Detect which cell encompasses the target text, then output its [X, Y] center coordinate. 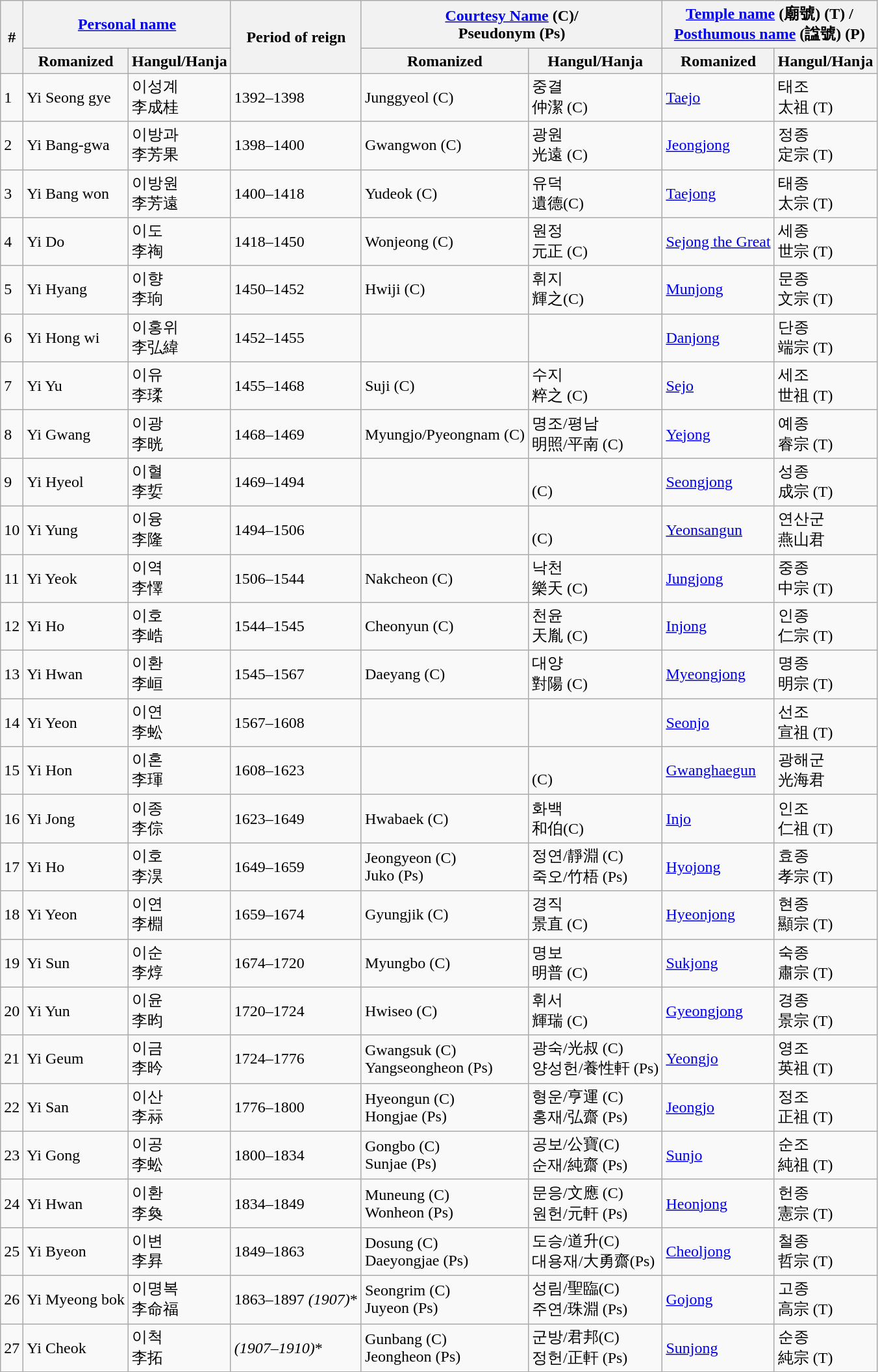
Myeongjong [718, 675]
태종 太宗 (T) [825, 193]
이유李瑈 [180, 386]
19 [12, 963]
Yi Jong [76, 819]
Yi Byeon [76, 1251]
Yeonsangun [718, 530]
Seongjong [718, 482]
광원光遠 (C) [595, 145]
유덕 遺德(C) [595, 193]
문종文宗 (T) [825, 290]
5 [12, 290]
1567–1608 [296, 723]
수지 粹之 (C) [595, 386]
Nakcheon (C) [444, 579]
이성계李成桂 [180, 97]
Yi San [76, 1107]
경종景宗 (T) [825, 1011]
Sunjong [718, 1347]
이방원李芳遠 [180, 193]
Gwanghaegun [718, 771]
중결 仲潔 (C) [595, 97]
1418–1450 [296, 242]
Seonjo [718, 723]
9 [12, 482]
Hwiseo (C) [444, 1011]
Hyojong [718, 867]
1800–1834 [296, 1155]
정종定宗 (T) [825, 145]
20 [12, 1011]
27 [12, 1347]
1544–1545 [296, 627]
12 [12, 627]
Yudeok (C) [444, 193]
이광李晄 [180, 434]
1623–1649 [296, 819]
명종明宗 (T) [825, 675]
1400–1418 [296, 193]
26 [12, 1299]
Myungbo (C) [444, 963]
Jeongjong [718, 145]
1469–1494 [296, 482]
18 [12, 915]
Yejong [718, 434]
이혈李娎 [180, 482]
1720–1724 [296, 1011]
화백 和伯(C) [595, 819]
Gojong [718, 1299]
Seongrim (C)Juyeon (Ps) [444, 1299]
인종仁宗 (T) [825, 627]
철종哲宗 (T) [825, 1251]
이공李蚣 [180, 1155]
Gyeongjong [718, 1011]
이역李懌 [180, 579]
Courtesy Name (C)/ Pseudonym (Ps) [512, 25]
Junggyeol (C) [444, 97]
Taejo [718, 97]
1863–1897 (1907)* [296, 1299]
Gunbang (C) Jeongheon (Ps) [444, 1347]
15 [12, 771]
Dosung (C)Daeyongjae (Ps) [444, 1251]
23 [12, 1155]
군방/君邦(C) 정헌/正軒 (Ps) [595, 1347]
세조世祖 (T) [825, 386]
Yi Hyang [76, 290]
21 [12, 1059]
25 [12, 1251]
문응/文應 (C)원헌/元軒 (Ps) [595, 1203]
1450–1452 [296, 290]
Yi Seong gye [76, 97]
이혼李琿 [180, 771]
Yi Hong wi [76, 338]
Sukjong [718, 963]
1849–1863 [296, 1251]
휘서輝瑞 (C) [595, 1011]
Yi Gong [76, 1155]
이융李隆 [180, 530]
Jungjong [718, 579]
Injong [718, 627]
Temple name (廟號) (T) / Posthumous name (諡號) (P) [770, 25]
1834–1849 [296, 1203]
성종 成宗 (T) [825, 482]
1455–1468 [296, 386]
Jeongyeon (C)Juko (Ps) [444, 867]
Yi Geum [76, 1059]
Injo [718, 819]
Daeyang (C) [444, 675]
Gyungjik (C) [444, 915]
Gwangwon (C) [444, 145]
Suji (C) [444, 386]
Yi Cheok [76, 1347]
고종高宗 (T) [825, 1299]
7 [12, 386]
Hyeonjong [718, 915]
정조正祖 (T) [825, 1107]
Munjong [718, 290]
Yi Hyeol [76, 482]
1608–1623 [296, 771]
태조太祖 (T) [825, 97]
1 [12, 97]
11 [12, 579]
이호李淏 [180, 867]
# [12, 37]
이방과李芳果 [180, 145]
1452–1455 [296, 338]
Yi Bang-gwa [76, 145]
선조宣祖 (T) [825, 723]
Yi Myeong bok [76, 1299]
1506–1544 [296, 579]
Yi Hon [76, 771]
광숙/光叔 (C)양성헌/養性軒 (Ps) [595, 1059]
세종 世宗 (T) [825, 242]
1649–1659 [296, 867]
현종顯宗 (T) [825, 915]
이윤李昀 [180, 1011]
이변李昪 [180, 1251]
형운/亨運 (C)홍재/弘齋 (Ps) [595, 1107]
Personal name [127, 25]
명보明普 (C) [595, 963]
천윤天胤 (C) [595, 627]
예종睿宗 (T) [825, 434]
경직景直 (C) [595, 915]
순조純祖 (T) [825, 1155]
광해군 光海君 [825, 771]
8 [12, 434]
이연李棩 [180, 915]
10 [12, 530]
Jeongjo [718, 1107]
명조/평남明照/平南 (C) [595, 434]
Yi Yu [76, 386]
이명복 李命福 [180, 1299]
Cheonyun (C) [444, 627]
1674–1720 [296, 963]
정연/靜淵 (C)죽오/竹梧 (Ps) [595, 867]
1398–1400 [296, 145]
1545–1567 [296, 675]
이연李蚣 [180, 723]
헌종憲宗 (T) [825, 1203]
대양對陽 (C) [595, 675]
Hyeongun (C)Hongjae (Ps) [444, 1107]
이환李奐 [180, 1203]
Gwangsuk (C)Yangseongheon (Ps) [444, 1059]
4 [12, 242]
이도李祹 [180, 242]
1659–1674 [296, 915]
22 [12, 1107]
Sejong the Great [718, 242]
3 [12, 193]
이향李珦 [180, 290]
Yeongjo [718, 1059]
13 [12, 675]
Hwabaek (C) [444, 819]
Danjong [718, 338]
이척李拓 [180, 1347]
Heonjong [718, 1203]
1724–1776 [296, 1059]
중종中宗 (T) [825, 579]
Yi Gwang [76, 434]
1494–1506 [296, 530]
1392–1398 [296, 97]
Taejong [718, 193]
Period of reign [296, 37]
2 [12, 145]
이환李峘 [180, 675]
이순李焞 [180, 963]
이종李倧 [180, 819]
1468–1469 [296, 434]
이홍위李弘緯 [180, 338]
14 [12, 723]
이금李昑 [180, 1059]
Yi Bang won [76, 193]
16 [12, 819]
Muneung (C)Wonheon (Ps) [444, 1203]
17 [12, 867]
Yi Yung [76, 530]
이산李祘 [180, 1107]
숙종肅宗 (T) [825, 963]
성림/聖臨(C)주연/珠淵 (Ps) [595, 1299]
휘지輝之(C) [595, 290]
낙천樂天 (C) [595, 579]
이호李峼 [180, 627]
Cheoljong [718, 1251]
Yi Yun [76, 1011]
효종 孝宗 (T) [825, 867]
24 [12, 1203]
영조英祖 (T) [825, 1059]
인조仁祖 (T) [825, 819]
6 [12, 338]
Sunjo [718, 1155]
단종端宗 (T) [825, 338]
Sejo [718, 386]
Yi Do [76, 242]
Gongbo (C)Sunjae (Ps) [444, 1155]
Wonjeong (C) [444, 242]
1776–1800 [296, 1107]
연산군燕山君 [825, 530]
순종純宗 (T) [825, 1347]
도승/道升(C)대용재/大勇齋(Ps) [595, 1251]
Yi Sun [76, 963]
(1907–1910)* [296, 1347]
공보/公寶(C)순재/純齋 (Ps) [595, 1155]
Hwiji (C) [444, 290]
원정元正 (C) [595, 242]
Yi Yeok [76, 579]
Myungjo/Pyeongnam (C) [444, 434]
